Provide the [X, Y] coordinate of the cell's center where the given text is located.  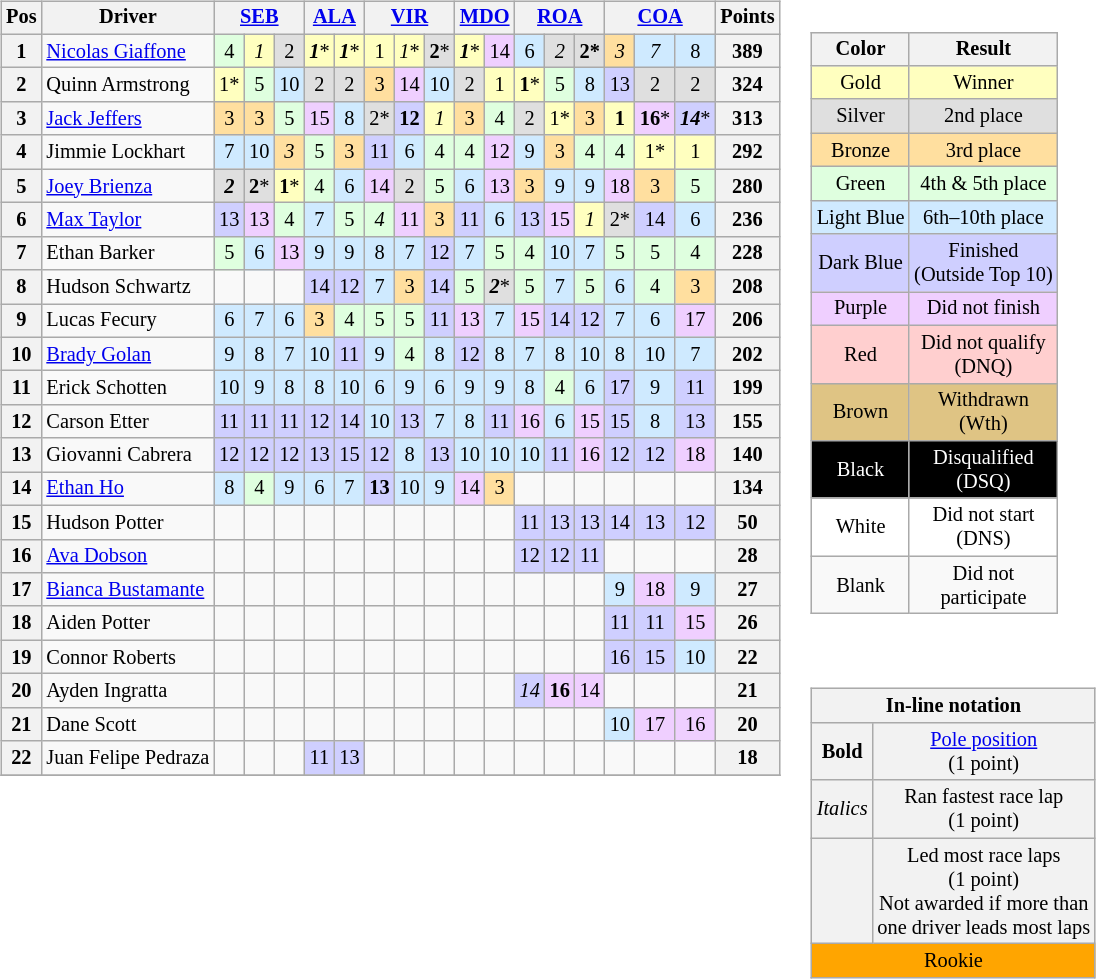
SEB [259, 18]
134 [747, 489]
Winner [983, 83]
27 [747, 590]
Hudson Potter [128, 522]
Finished(Outside Top 10) [983, 263]
Ran fastest race lap(1 point) [984, 809]
In-line notation [954, 706]
Giovanni Cabrera [128, 455]
14* [695, 119]
Bronze [860, 150]
VIR [409, 18]
ALA [334, 18]
Green [860, 184]
Red [860, 354]
Brady Golan [128, 354]
Lucas Fecury [128, 321]
White [860, 527]
Erick Schotten [128, 388]
Gold [860, 83]
Withdrawn(Wth) [983, 412]
140 [747, 455]
313 [747, 119]
Max Taylor [128, 220]
2nd place [983, 116]
292 [747, 152]
Did not start(DNS) [983, 527]
Brown [860, 412]
Ava Dobson [128, 556]
16* [655, 119]
Jack Jeffers [128, 119]
Joey Brienza [128, 186]
Ethan Barker [128, 253]
Carson Etter [128, 422]
Result [983, 49]
155 [747, 422]
Led most race laps(1 point)Not awarded if more thanone driver leads most laps [984, 891]
Pole position(1 point) [984, 752]
Did not qualify(DNQ) [983, 354]
Disqualified(DSQ) [983, 470]
Silver [860, 116]
Aiden Potter [128, 623]
Dane Scott [128, 724]
6th–10th place [983, 217]
Driver [128, 18]
Rookie [954, 961]
Juan Felipe Pedraza [128, 758]
208 [747, 287]
Color [860, 49]
19 [21, 657]
Hudson Schwartz [128, 287]
Black [860, 470]
Dark Blue [860, 263]
Light Blue [860, 217]
Nicolas Giaffone [128, 51]
Ayden Ingratta [128, 691]
228 [747, 253]
202 [747, 354]
Did notparticipate [983, 585]
COA [660, 18]
28 [747, 556]
389 [747, 51]
ROA [560, 18]
206 [747, 321]
Points [747, 18]
Bianca Bustamante [128, 590]
280 [747, 186]
236 [747, 220]
199 [747, 388]
Connor Roberts [128, 657]
50 [747, 522]
26 [747, 623]
Bold [842, 752]
324 [747, 85]
Italics [842, 809]
4th & 5th place [983, 184]
Ethan Ho [128, 489]
Blank [860, 585]
MDO [485, 18]
Pos [21, 18]
Purple [860, 309]
Jimmie Lockhart [128, 152]
Did not finish [983, 309]
3rd place [983, 150]
Quinn Armstrong [128, 85]
